Pinpoint the cell where the given text exists, returning its (X, Y) midpoint coordinate. 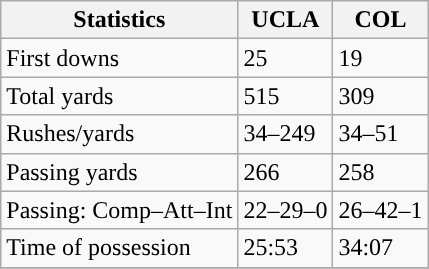
22–29–0 (286, 210)
UCLA (286, 20)
34–51 (380, 134)
Rushes/yards (120, 134)
258 (380, 172)
34:07 (380, 248)
Statistics (120, 20)
Passing yards (120, 172)
25:53 (286, 248)
266 (286, 172)
First downs (120, 58)
25 (286, 58)
26–42–1 (380, 210)
19 (380, 58)
515 (286, 96)
34–249 (286, 134)
Passing: Comp–Att–Int (120, 210)
COL (380, 20)
309 (380, 96)
Total yards (120, 96)
Time of possession (120, 248)
